Find where the given text appears and provide that cell's center as [X, Y] coordinate. 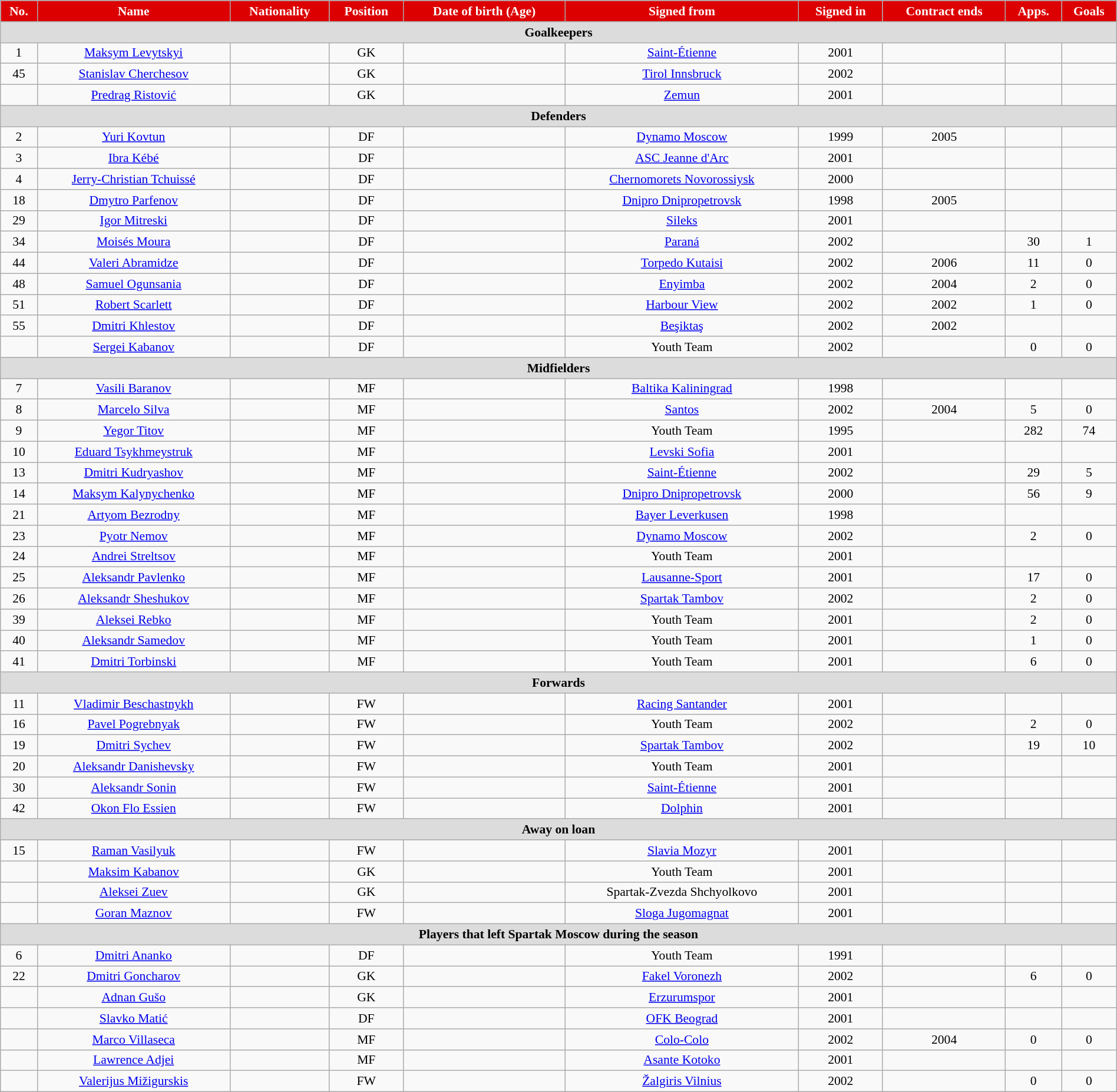
40 [19, 641]
44 [19, 263]
Position [366, 11]
Asante Kotoko [682, 1060]
Vasili Baranov [133, 389]
282 [1033, 431]
Signed from [682, 11]
Aleksandr Sonin [133, 787]
Contract ends [944, 11]
Pyotr Nemov [133, 536]
Fakel Voronezh [682, 977]
Zemun [682, 95]
Eduard Tsykhmeystruk [133, 452]
1991 [840, 955]
Aleksandr Sheshukov [133, 599]
Slavko Matić [133, 1018]
15 [19, 851]
Samuel Ogunsania [133, 284]
Enyimba [682, 284]
Baltika Kaliningrad [682, 389]
1995 [840, 431]
Signed in [840, 11]
4 [19, 179]
Torpedo Kutaisi [682, 263]
Forwards [558, 683]
Levski Sofia [682, 452]
14 [19, 494]
Chernomorets Novorossiysk [682, 179]
Lawrence Adjei [133, 1060]
Dmitri Torbinski [133, 662]
OFK Beograd [682, 1018]
Jerry-Christian Tchuissé [133, 179]
Dmitri Khlestov [133, 326]
Beşiktaş [682, 326]
20 [19, 767]
Raman Vasilyuk [133, 851]
Dmitri Kudryashov [133, 473]
Defenders [558, 116]
Robert Scarlett [133, 305]
Dmytro Parfenov [133, 200]
Sergei Kabanov [133, 347]
Colo-Colo [682, 1040]
42 [19, 809]
Goran Maznov [133, 914]
8 [19, 410]
25 [19, 578]
Name [133, 11]
Valeri Abramidze [133, 263]
Valerijus Mižigurskis [133, 1081]
Lausanne-Sport [682, 578]
Erzurumspor [682, 998]
Maksym Levytskyi [133, 53]
Tirol Innsbruck [682, 74]
Away on loan [558, 830]
2006 [944, 263]
Moisés Moura [133, 242]
Aleksei Rebko [133, 620]
Goals [1089, 11]
Date of birth (Age) [484, 11]
Pavel Pogrebnyak [133, 724]
34 [19, 242]
Yuri Kovtun [133, 137]
Stanislav Cherchesov [133, 74]
Racing Santander [682, 704]
Maksym Kalynychenko [133, 494]
Sloga Jugomagnat [682, 914]
Ibra Kébé [133, 158]
Spartak-Zvezda Shchyolkovo [682, 892]
24 [19, 557]
1999 [840, 137]
Midfielders [558, 368]
Yegor Titov [133, 431]
Bayer Leverkusen [682, 515]
3 [19, 158]
Andrei Streltsov [133, 557]
Players that left Spartak Moscow during the season [558, 935]
Slavia Mozyr [682, 851]
Marco Villaseca [133, 1040]
23 [19, 536]
51 [19, 305]
Adnan Gušo [133, 998]
Apps. [1033, 11]
Okon Flo Essien [133, 809]
48 [19, 284]
41 [19, 662]
Dolphin [682, 809]
Harbour View [682, 305]
Artyom Bezrodny [133, 515]
74 [1089, 431]
Aleksandr Samedov [133, 641]
Marcelo Silva [133, 410]
Goalkeepers [558, 32]
22 [19, 977]
56 [1033, 494]
Igor Mitreski [133, 221]
7 [19, 389]
Sileks [682, 221]
Paraná [682, 242]
55 [19, 326]
Aleksandr Pavlenko [133, 578]
45 [19, 74]
39 [19, 620]
Aleksei Zuev [133, 892]
Vladimir Beschastnykh [133, 704]
21 [19, 515]
Dmitri Goncharov [133, 977]
18 [19, 200]
16 [19, 724]
26 [19, 599]
Santos [682, 410]
17 [1033, 578]
Maksim Kabanov [133, 872]
No. [19, 11]
Dmitri Sychev [133, 746]
Dmitri Ananko [133, 955]
ASC Jeanne d'Arc [682, 158]
Aleksandr Danishevsky [133, 767]
13 [19, 473]
Žalgiris Vilnius [682, 1081]
Nationality [279, 11]
Predrag Ristović [133, 95]
